Detect which cell encompasses the target text, then output its [X, Y] center coordinate. 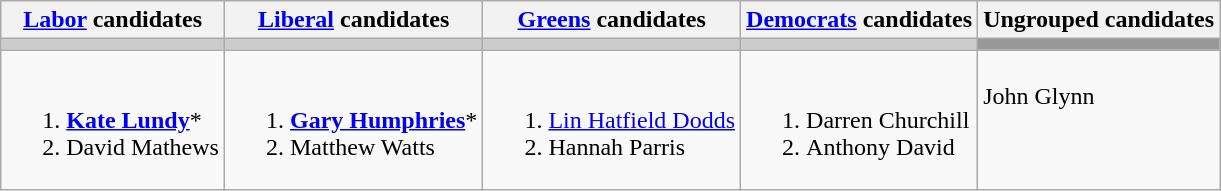
Liberal candidates [353, 20]
Lin Hatfield DoddsHannah Parris [612, 120]
Labor candidates [113, 20]
Democrats candidates [860, 20]
Gary Humphries*Matthew Watts [353, 120]
Kate Lundy*David Mathews [113, 120]
John Glynn [1099, 120]
Ungrouped candidates [1099, 20]
Darren ChurchillAnthony David [860, 120]
Greens candidates [612, 20]
